Return (x, y) of the center of cell containing provided text 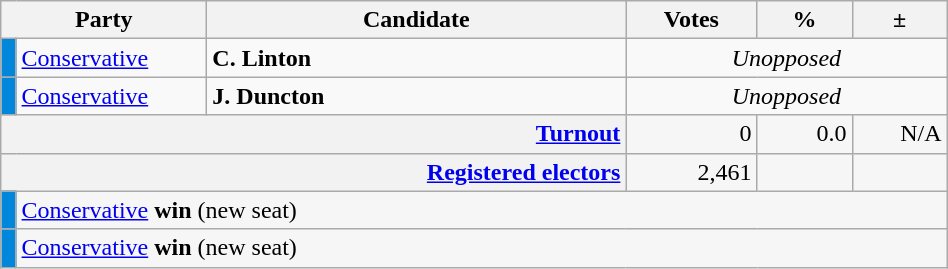
0.0 (804, 134)
C. Linton (416, 58)
N/A (900, 134)
2,461 (692, 172)
Turnout (314, 134)
0 (692, 134)
J. Duncton (416, 96)
Candidate (416, 20)
Party (104, 20)
Registered electors (314, 172)
± (900, 20)
Votes (692, 20)
% (804, 20)
